Extract the [X, Y] coordinate from the center of the cell holding the provided text.  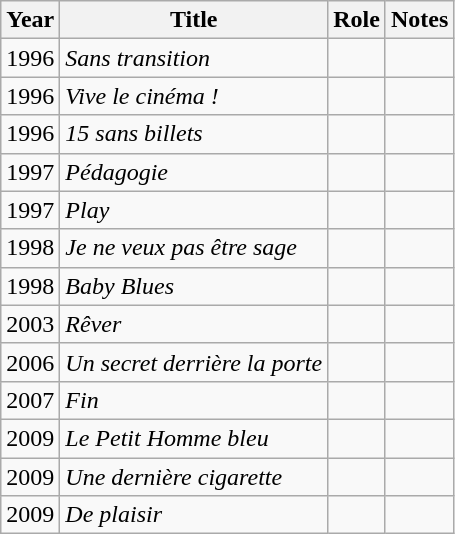
2006 [30, 362]
Vive le cinéma ! [194, 96]
15 sans billets [194, 134]
2003 [30, 324]
Notes [419, 20]
De plaisir [194, 515]
Baby Blues [194, 286]
Sans transition [194, 58]
Fin [194, 400]
Un secret derrière la porte [194, 362]
Le Petit Homme bleu [194, 438]
Role [357, 20]
Une dernière cigarette [194, 477]
Play [194, 210]
Pédagogie [194, 172]
Rêver [194, 324]
Je ne veux pas être sage [194, 248]
Title [194, 20]
Year [30, 20]
2007 [30, 400]
